Output the [x, y] coordinate of the center of the cell containing the given text.  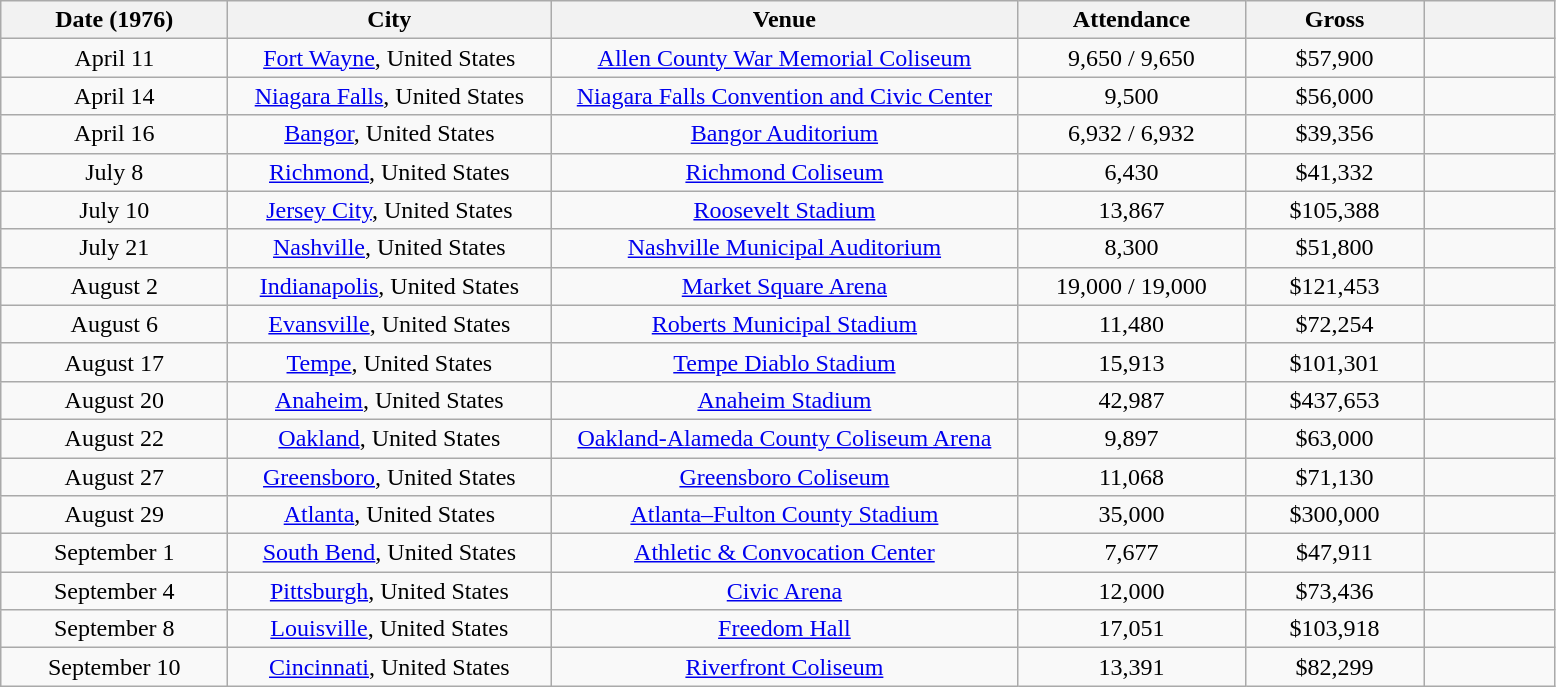
13,867 [1132, 210]
September 1 [114, 553]
Niagara Falls, United States [390, 96]
$103,918 [1334, 629]
Louisville, United States [390, 629]
Jersey City, United States [390, 210]
Roosevelt Stadium [784, 210]
August 22 [114, 438]
Gross [1334, 20]
Date (1976) [114, 20]
Evansville, United States [390, 324]
Freedom Hall [784, 629]
12,000 [1132, 591]
Nashville, United States [390, 248]
Bangor, United States [390, 134]
Anaheim Stadium [784, 400]
$63,000 [1334, 438]
Atlanta, United States [390, 515]
$82,299 [1334, 667]
September 8 [114, 629]
$105,388 [1334, 210]
Richmond, United States [390, 172]
42,987 [1132, 400]
9,897 [1132, 438]
September 10 [114, 667]
July 21 [114, 248]
Richmond Coliseum [784, 172]
$101,301 [1334, 362]
11,480 [1132, 324]
Greensboro Coliseum [784, 477]
$121,453 [1334, 286]
Oakland-Alameda County Coliseum Arena [784, 438]
August 6 [114, 324]
$41,332 [1334, 172]
$51,800 [1334, 248]
Allen County War Memorial Coliseum [784, 58]
Atlanta–Fulton County Stadium [784, 515]
15,913 [1132, 362]
$56,000 [1334, 96]
Venue [784, 20]
$39,356 [1334, 134]
Tempe Diablo Stadium [784, 362]
Pittsburgh, United States [390, 591]
9,500 [1132, 96]
August 17 [114, 362]
Oakland, United States [390, 438]
Tempe, United States [390, 362]
April 16 [114, 134]
$300,000 [1334, 515]
August 20 [114, 400]
13,391 [1132, 667]
August 27 [114, 477]
April 11 [114, 58]
Attendance [1132, 20]
35,000 [1132, 515]
$57,900 [1334, 58]
September 4 [114, 591]
17,051 [1132, 629]
Athletic & Convocation Center [784, 553]
Nashville Municipal Auditorium [784, 248]
July 10 [114, 210]
August 29 [114, 515]
Roberts Municipal Stadium [784, 324]
6,430 [1132, 172]
Indianapolis, United States [390, 286]
City [390, 20]
April 14 [114, 96]
9,650 / 9,650 [1132, 58]
Anaheim, United States [390, 400]
Cincinnati, United States [390, 667]
6,932 / 6,932 [1132, 134]
$73,436 [1334, 591]
$72,254 [1334, 324]
August 2 [114, 286]
8,300 [1132, 248]
$47,911 [1334, 553]
$437,653 [1334, 400]
$71,130 [1334, 477]
11,068 [1132, 477]
Riverfront Coliseum [784, 667]
19,000 / 19,000 [1132, 286]
Greensboro, United States [390, 477]
Niagara Falls Convention and Civic Center [784, 96]
Bangor Auditorium [784, 134]
Fort Wayne, United States [390, 58]
Civic Arena [784, 591]
7,677 [1132, 553]
South Bend, United States [390, 553]
Market Square Arena [784, 286]
July 8 [114, 172]
